From the cell containing the given text, extract its center point as [x, y] coordinate. 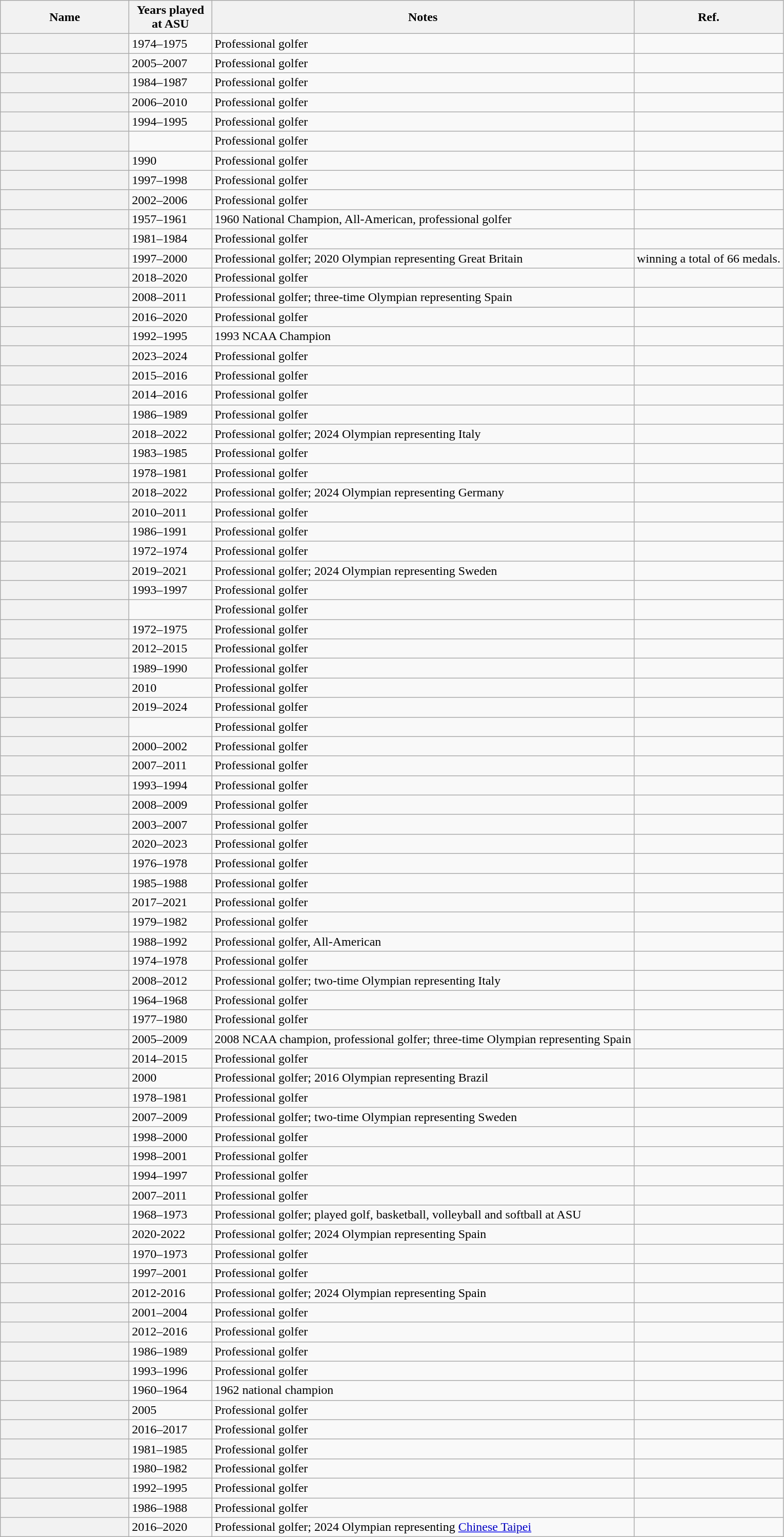
1993–1994 [170, 785]
1981–1984 [170, 238]
1970–1973 [170, 1254]
2005–2009 [170, 1039]
2019–2024 [170, 707]
Professional golfer; 2024 Olympian representing Sweden [423, 571]
Name [65, 17]
1968–1973 [170, 1215]
1983–1985 [170, 453]
2012–2016 [170, 1332]
1990 [170, 161]
2000–2002 [170, 746]
2015–2016 [170, 375]
1998–2000 [170, 1136]
1979–1982 [170, 922]
2008 NCAA champion, professional golfer; three-time Olympian representing Spain [423, 1039]
1988–1992 [170, 942]
1972–1975 [170, 629]
2008–2009 [170, 805]
Notes [423, 17]
1986–1991 [170, 531]
Professional golfer; 2024 Olympian representing Chinese Taipei [423, 1527]
1974–1978 [170, 961]
2018–2020 [170, 278]
2006–2010 [170, 102]
2020-2022 [170, 1234]
Professional golfer; 2020 Olympian representing Great Britain [423, 258]
2001–2004 [170, 1312]
2023–2024 [170, 356]
1977–1980 [170, 1020]
1960 National Champion, All-American, professional golfer [423, 219]
2008–2011 [170, 297]
1994–1997 [170, 1175]
1972–1974 [170, 551]
2012-2016 [170, 1293]
Professional golfer; played golf, basketball, volleyball and softball at ASU [423, 1215]
Professional golfer; 2024 Olympian representing Italy [423, 434]
1997–2000 [170, 258]
2003–2007 [170, 824]
1962 national champion [423, 1390]
1957–1961 [170, 219]
1985–1988 [170, 883]
2014–2016 [170, 395]
2008–2012 [170, 981]
2010 [170, 688]
2020–2023 [170, 844]
Professional golfer; 2024 Olympian representing Germany [423, 492]
2012–2015 [170, 649]
Professional golfer; two-time Olympian representing Italy [423, 981]
2019–2021 [170, 571]
1997–2001 [170, 1273]
2014–2015 [170, 1059]
1980–1982 [170, 1468]
winning a total of 66 medals. [709, 258]
1986–1988 [170, 1507]
1994–1995 [170, 122]
1960–1964 [170, 1390]
2002–2006 [170, 199]
1997–1998 [170, 180]
Professional golfer; two-time Olympian representing Sweden [423, 1117]
1993–1997 [170, 590]
1998–2001 [170, 1156]
1976–1978 [170, 863]
2000 [170, 1078]
1993–1996 [170, 1371]
1981–1985 [170, 1449]
Ref. [709, 17]
1974–1975 [170, 44]
Years played at ASU [170, 17]
2016–2017 [170, 1429]
2005 [170, 1410]
1993 NCAA Champion [423, 336]
1984–1987 [170, 83]
2007–2009 [170, 1117]
Professional golfer; three-time Olympian representing Spain [423, 297]
1964–1968 [170, 1000]
Professional golfer; 2016 Olympian representing Brazil [423, 1078]
1989–1990 [170, 668]
2010–2011 [170, 512]
Professional golfer, All-American [423, 942]
2005–2007 [170, 63]
2017–2021 [170, 903]
